Detect which cell encompasses the target text, then output its (x, y) center coordinate. 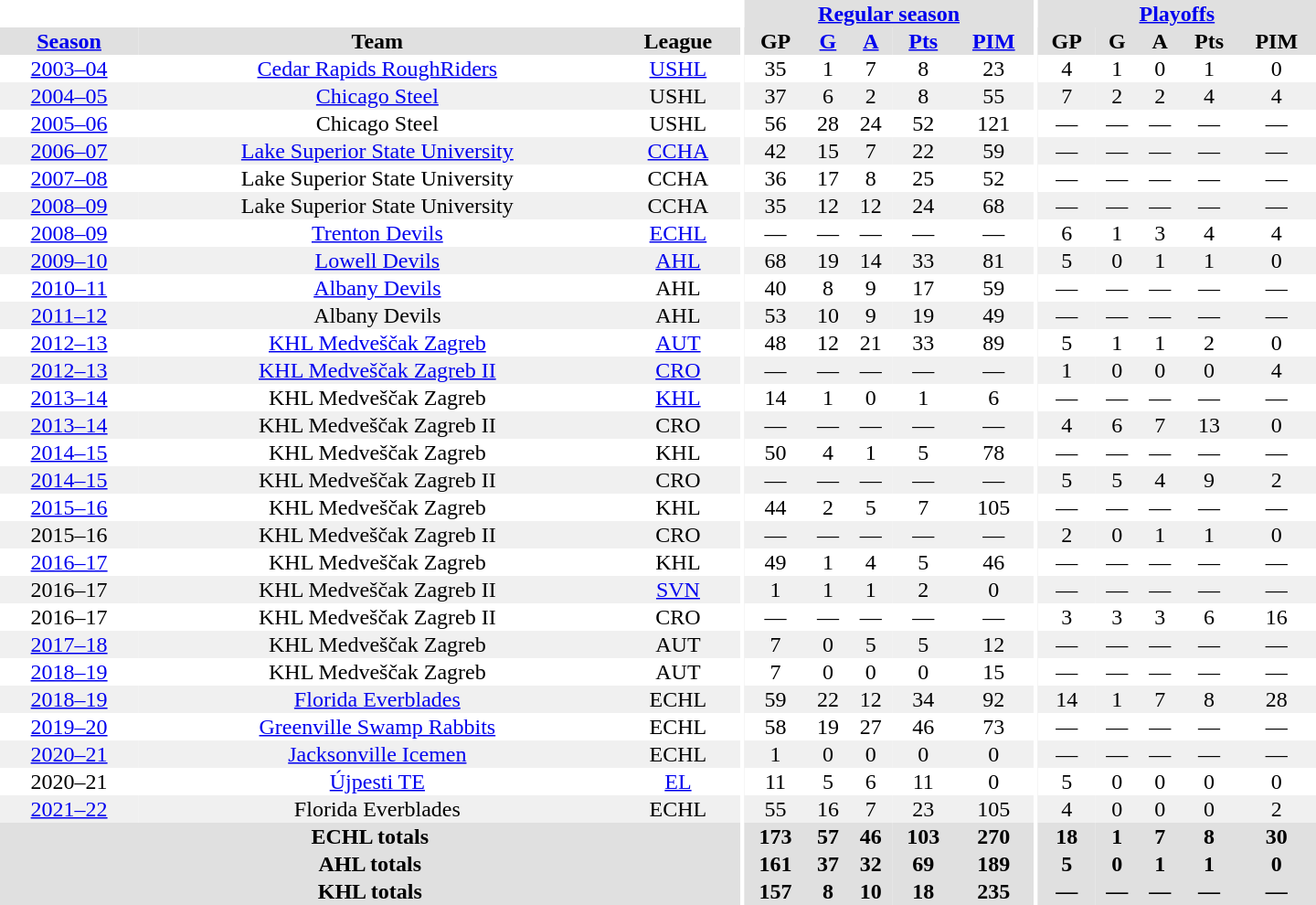
2010–11 (69, 288)
161 (776, 864)
173 (776, 836)
189 (993, 864)
50 (776, 452)
78 (993, 452)
40 (776, 288)
Team (377, 41)
270 (993, 836)
Greenville Swamp Rabbits (377, 727)
Trenton Devils (377, 233)
League (678, 41)
36 (776, 178)
32 (870, 864)
73 (993, 727)
2011–12 (69, 315)
44 (776, 507)
Season (69, 41)
89 (993, 343)
Újpesti TE (377, 782)
56 (776, 123)
34 (923, 699)
27 (870, 727)
EL (678, 782)
2007–08 (69, 178)
2019–20 (69, 727)
Cedar Rapids RoughRiders (377, 69)
Regular season (889, 14)
KHL totals (369, 891)
92 (993, 699)
2009–10 (69, 261)
SVN (678, 590)
2017–18 (69, 644)
Playoffs (1177, 14)
2004–05 (69, 96)
157 (776, 891)
25 (923, 178)
48 (776, 343)
2005–06 (69, 123)
42 (776, 151)
Jacksonville Icemen (377, 754)
30 (1276, 836)
57 (828, 836)
Lowell Devils (377, 261)
81 (993, 261)
13 (1210, 425)
ECHL totals (369, 836)
AHL totals (369, 864)
53 (776, 315)
2021–22 (69, 809)
69 (923, 864)
58 (776, 727)
103 (923, 836)
21 (870, 343)
235 (993, 891)
2003–04 (69, 69)
121 (993, 123)
2006–07 (69, 151)
